Determine the (X, Y) coordinate at the center of the cell enclosing the given text.  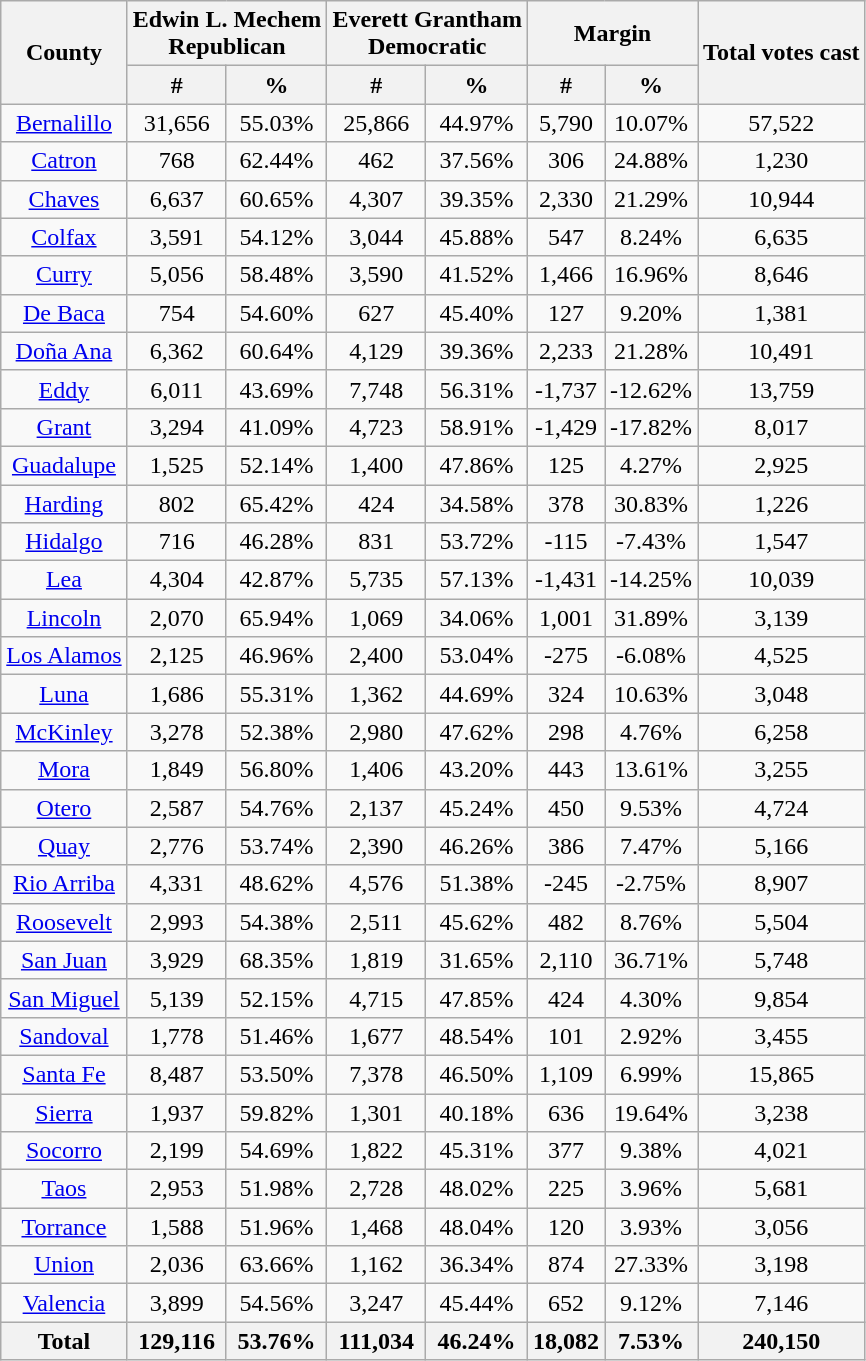
225 (566, 1189)
4.30% (652, 998)
36.71% (652, 960)
37.56% (477, 161)
-14.25% (652, 580)
4.76% (652, 732)
1,406 (376, 770)
Bernalillo (64, 123)
2,330 (566, 199)
McKinley (64, 732)
48.04% (477, 1227)
54.60% (276, 313)
1,001 (566, 618)
129,116 (176, 1341)
Colfax (64, 237)
53.04% (477, 656)
Quay (64, 846)
27.33% (652, 1265)
7,146 (782, 1303)
2,993 (176, 922)
8.24% (652, 237)
120 (566, 1227)
31.65% (477, 960)
3,591 (176, 237)
2,587 (176, 808)
6,011 (176, 389)
768 (176, 161)
18,082 (566, 1341)
1,301 (376, 1113)
Lea (64, 580)
2,980 (376, 732)
9.12% (652, 1303)
45.40% (477, 313)
8,907 (782, 884)
1,400 (376, 465)
54.12% (276, 237)
-1,431 (566, 580)
4,331 (176, 884)
3,294 (176, 427)
57.13% (477, 580)
2,776 (176, 846)
45.88% (477, 237)
45.31% (477, 1151)
65.42% (276, 503)
County (64, 52)
2,390 (376, 846)
-275 (566, 656)
52.14% (276, 465)
3,139 (782, 618)
7,378 (376, 1074)
6.99% (652, 1074)
1,466 (566, 275)
6,635 (782, 237)
16.96% (652, 275)
De Baca (64, 313)
5,139 (176, 998)
30.83% (652, 503)
2,137 (376, 808)
1,547 (782, 542)
Guadalupe (64, 465)
21.29% (652, 199)
Sierra (64, 1113)
46.26% (477, 846)
Eddy (64, 389)
9,854 (782, 998)
Taos (64, 1189)
386 (566, 846)
240,150 (782, 1341)
1,226 (782, 503)
52.38% (276, 732)
34.58% (477, 503)
125 (566, 465)
Lincoln (64, 618)
1,162 (376, 1265)
39.36% (477, 351)
40.18% (477, 1113)
Socorro (64, 1151)
51.38% (477, 884)
Otero (64, 808)
2,953 (176, 1189)
3,238 (782, 1113)
5,504 (782, 922)
Total votes cast (782, 52)
46.50% (477, 1074)
Everett GranthamDemocratic (428, 34)
2,070 (176, 618)
53.74% (276, 846)
San Juan (64, 960)
Luna (64, 694)
-12.62% (652, 389)
54.56% (276, 1303)
48.62% (276, 884)
Union (64, 1265)
Los Alamos (64, 656)
9.38% (652, 1151)
Mora (64, 770)
10.07% (652, 123)
46.28% (276, 542)
1,822 (376, 1151)
4,576 (376, 884)
4,525 (782, 656)
Margin (612, 34)
2,110 (566, 960)
45.62% (477, 922)
47.62% (477, 732)
60.65% (276, 199)
52.15% (276, 998)
25,866 (376, 123)
57,522 (782, 123)
43.69% (276, 389)
Chaves (64, 199)
44.69% (477, 694)
443 (566, 770)
44.97% (477, 123)
60.64% (276, 351)
47.85% (477, 998)
34.06% (477, 618)
1,686 (176, 694)
-1,429 (566, 427)
4,021 (782, 1151)
8,017 (782, 427)
48.02% (477, 1189)
5,748 (782, 960)
636 (566, 1113)
1,677 (376, 1036)
3.93% (652, 1227)
-17.82% (652, 427)
4,304 (176, 580)
59.82% (276, 1113)
3,198 (782, 1265)
15,865 (782, 1074)
3,899 (176, 1303)
1,109 (566, 1074)
627 (376, 313)
9.20% (652, 313)
Harding (64, 503)
6,362 (176, 351)
5,681 (782, 1189)
1,819 (376, 960)
6,637 (176, 199)
54.38% (276, 922)
Grant (64, 427)
53.50% (276, 1074)
652 (566, 1303)
53.76% (276, 1341)
3.96% (652, 1189)
482 (566, 922)
2,925 (782, 465)
2,233 (566, 351)
Hidalgo (64, 542)
5,166 (782, 846)
3,255 (782, 770)
39.35% (477, 199)
377 (566, 1151)
450 (566, 808)
8.76% (652, 922)
306 (566, 161)
1,362 (376, 694)
58.91% (477, 427)
7,748 (376, 389)
1,468 (376, 1227)
36.34% (477, 1265)
1,588 (176, 1227)
802 (176, 503)
-6.08% (652, 656)
55.31% (276, 694)
Roosevelt (64, 922)
2,728 (376, 1189)
13,759 (782, 389)
2.92% (652, 1036)
874 (566, 1265)
45.44% (477, 1303)
3,044 (376, 237)
6,258 (782, 732)
-115 (566, 542)
-1,737 (566, 389)
62.44% (276, 161)
4.27% (652, 465)
-245 (566, 884)
3,455 (782, 1036)
1,381 (782, 313)
547 (566, 237)
21.28% (652, 351)
10,944 (782, 199)
46.24% (477, 1341)
Doña Ana (64, 351)
48.54% (477, 1036)
3,929 (176, 960)
31,656 (176, 123)
1,069 (376, 618)
Sandoval (64, 1036)
378 (566, 503)
-7.43% (652, 542)
58.48% (276, 275)
1,525 (176, 465)
68.35% (276, 960)
1,230 (782, 161)
3,590 (376, 275)
43.20% (477, 770)
63.66% (276, 1265)
754 (176, 313)
2,400 (376, 656)
2,199 (176, 1151)
3,056 (782, 1227)
46.96% (276, 656)
111,034 (376, 1341)
Rio Arriba (64, 884)
24.88% (652, 161)
53.72% (477, 542)
5,056 (176, 275)
4,307 (376, 199)
4,129 (376, 351)
716 (176, 542)
5,790 (566, 123)
51.98% (276, 1189)
4,715 (376, 998)
55.03% (276, 123)
8,646 (782, 275)
San Miguel (64, 998)
Santa Fe (64, 1074)
3,278 (176, 732)
13.61% (652, 770)
831 (376, 542)
4,724 (782, 808)
31.89% (652, 618)
54.76% (276, 808)
7.47% (652, 846)
19.64% (652, 1113)
Valencia (64, 1303)
56.80% (276, 770)
47.86% (477, 465)
10,491 (782, 351)
51.46% (276, 1036)
45.24% (477, 808)
2,036 (176, 1265)
324 (566, 694)
1,849 (176, 770)
56.31% (477, 389)
42.87% (276, 580)
127 (566, 313)
65.94% (276, 618)
54.69% (276, 1151)
2,125 (176, 656)
9.53% (652, 808)
10.63% (652, 694)
Torrance (64, 1227)
Edwin L. MechemRepublican (227, 34)
4,723 (376, 427)
41.09% (276, 427)
8,487 (176, 1074)
2,511 (376, 922)
101 (566, 1036)
41.52% (477, 275)
5,735 (376, 580)
Total (64, 1341)
1,778 (176, 1036)
3,247 (376, 1303)
-2.75% (652, 884)
10,039 (782, 580)
462 (376, 161)
Curry (64, 275)
3,048 (782, 694)
7.53% (652, 1341)
1,937 (176, 1113)
51.96% (276, 1227)
298 (566, 732)
Catron (64, 161)
